Extract the [X, Y] coordinate from the center of the cell holding the provided text.  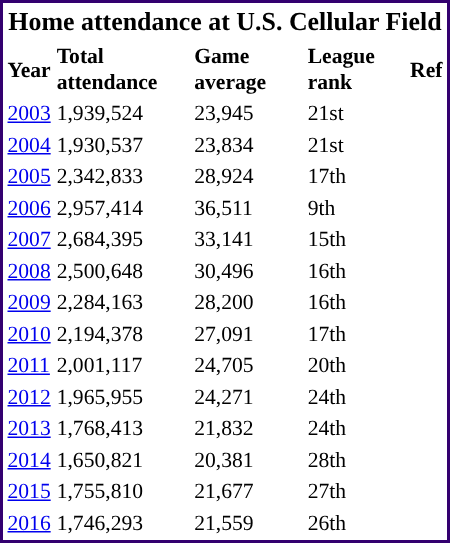
2,684,395 [122, 239]
2004 [29, 144]
Year [29, 69]
28,924 [248, 176]
2010 [29, 334]
15th [356, 239]
23,945 [248, 113]
1,930,537 [122, 144]
24,705 [248, 365]
27,091 [248, 334]
24,271 [248, 396]
26th [356, 522]
20,381 [248, 460]
1,746,293 [122, 522]
2007 [29, 239]
20th [356, 365]
League rank [356, 69]
1,755,810 [122, 491]
2003 [29, 113]
1,939,524 [122, 113]
1,768,413 [122, 428]
33,141 [248, 239]
2015 [29, 491]
2008 [29, 270]
2013 [29, 428]
2012 [29, 396]
2,001,117 [122, 365]
Game average [248, 69]
2,957,414 [122, 208]
21,832 [248, 428]
23,834 [248, 144]
30,496 [248, 270]
2009 [29, 302]
2005 [29, 176]
27th [356, 491]
2016 [29, 522]
1,965,955 [122, 396]
2011 [29, 365]
2006 [29, 208]
Total attendance [122, 69]
1,650,821 [122, 460]
28,200 [248, 302]
2,284,163 [122, 302]
21,559 [248, 522]
21,677 [248, 491]
9th [356, 208]
2,194,378 [122, 334]
2,342,833 [122, 176]
28th [356, 460]
Ref [426, 69]
2014 [29, 460]
Home attendance at U.S. Cellular Field [225, 22]
36,511 [248, 208]
2,500,648 [122, 270]
